Identify which cell holds the provided text, then report its (x, y) central coordinate. 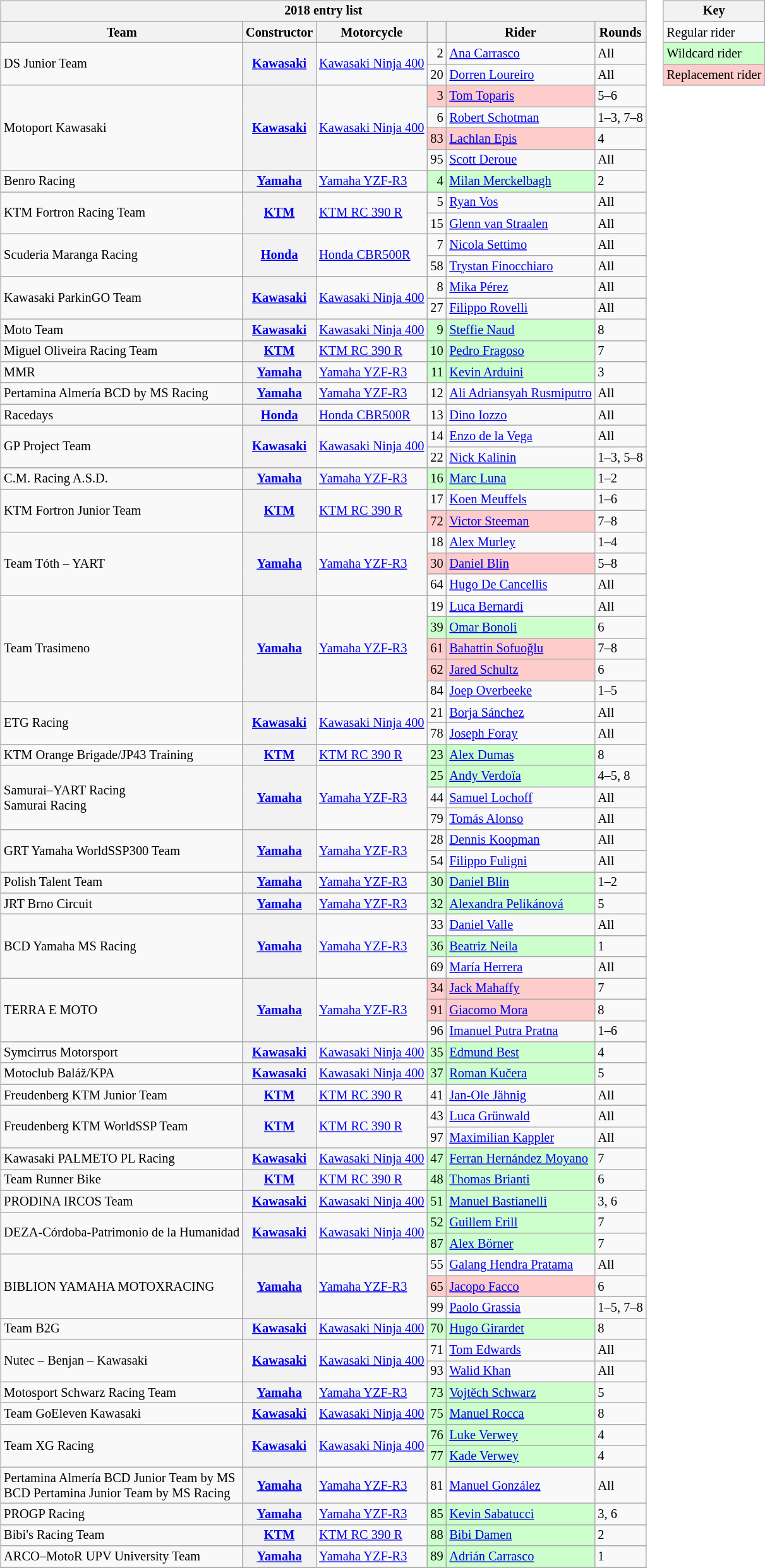
35 (437, 1053)
83 (437, 139)
Guillem Erill (521, 1223)
52 (437, 1223)
Omar Bonoli (521, 628)
Kade Verwey (521, 1456)
Freudenberg KTM Junior Team (121, 1095)
Hugo Girardet (521, 1329)
Hugo De Cancellis (521, 585)
11 (437, 373)
Vojtěch Schwarz (521, 1392)
27 (437, 309)
Filippo Rovelli (521, 309)
1–4 (620, 542)
99 (437, 1308)
Samurai–YART RacingSamurai Racing (121, 797)
Maximilian Kappler (521, 1137)
Freudenberg KTM WorldSSP Team (121, 1127)
Team GoEleven Kawasaki (121, 1414)
76 (437, 1435)
97 (437, 1137)
21 (437, 712)
Filippo Fuligni (521, 861)
36 (437, 947)
Miguel Oliveira Racing Team (121, 351)
Jack Mahaffy (521, 989)
71 (437, 1350)
Adrián Carrasco (521, 1557)
Steffie Naud (521, 330)
Kevin Sabatucci (521, 1514)
Dino Iozzo (521, 415)
DEZA-Córdoba-Patrimonio de la Humanidad (121, 1233)
Joep Overbeeke (521, 691)
Galang Hendra Pratama (521, 1265)
14 (437, 436)
Alex Dumas (521, 755)
12 (437, 393)
Motoport Kawasaki (121, 128)
78 (437, 734)
Key (714, 11)
Team (121, 32)
Manuel Rocca (521, 1414)
Victor Steeman (521, 521)
70 (437, 1329)
77 (437, 1456)
Rounds (620, 32)
72 (437, 521)
Roman Kučera (521, 1074)
Racedays (121, 415)
44 (437, 798)
Koen Meuffels (521, 500)
Motorcycle (371, 32)
María Herrera (521, 967)
Symcirrus Motorsport (121, 1053)
62 (437, 670)
28 (437, 840)
Bahattin Sofuoğlu (521, 649)
BIBLION YAMAHA MOTOXRACING (121, 1286)
Nick Kalinin (521, 457)
Manuel González (521, 1485)
Nutec – Benjan – Kawasaki (121, 1360)
48 (437, 1180)
93 (437, 1372)
Ryan Vos (521, 203)
51 (437, 1201)
1–5, 7–8 (620, 1308)
85 (437, 1514)
Dorren Loureiro (521, 75)
39 (437, 628)
47 (437, 1159)
Enzo de la Vega (521, 436)
16 (437, 479)
32 (437, 904)
Alexandra Pelikánová (521, 904)
73 (437, 1392)
84 (437, 691)
C.M. Racing A.S.D. (121, 479)
Edmund Best (521, 1053)
Mika Pérez (521, 287)
17 (437, 500)
75 (437, 1414)
Motosport Schwarz Racing Team (121, 1392)
Nicola Settimo (521, 245)
Joseph Foray (521, 734)
Imanuel Putra Pratna (521, 1031)
Marc Luna (521, 479)
Ana Carrasco (521, 54)
5–6 (620, 96)
Rider (521, 32)
69 (437, 967)
5–8 (620, 564)
Luca Bernardi (521, 606)
Bibi's Racing Team (121, 1535)
Team Trasimeno (121, 649)
Ali Adriansyah Rusmiputro (521, 393)
79 (437, 819)
DS Junior Team (121, 64)
55 (437, 1265)
13 (437, 415)
Robert Schotman (521, 117)
Regular rider (714, 32)
KTM Orange Brigade/JP43 Training (121, 755)
34 (437, 989)
BCD Yamaha MS Racing (121, 946)
Kawasaki PALMETO PL Racing (121, 1159)
Borja Sánchez (521, 712)
Alex Murley (521, 542)
9 (437, 330)
Luca Grünwald (521, 1116)
GP Project Team (121, 447)
25 (437, 776)
Tom Toparis (521, 96)
Daniel Valle (521, 925)
1–5 (620, 691)
Scott Deroue (521, 160)
Luke Verwey (521, 1435)
Motoclub Baláž/KPA (121, 1074)
96 (437, 1031)
91 (437, 1010)
22 (437, 457)
10 (437, 351)
Glenn van Straalen (521, 224)
Team B2G (121, 1329)
Dennis Koopman (521, 840)
Thomas Brianti (521, 1180)
Replacement rider (714, 75)
20 (437, 75)
Jacopo Facco (521, 1286)
Trystan Finocchiaro (521, 266)
89 (437, 1557)
Milan Merckelbagh (521, 181)
KTM Fortron Junior Team (121, 510)
18 (437, 542)
Pertamina Almería BCD by MS Racing (121, 393)
Andy Verdoïa (521, 776)
Team Tóth – YART (121, 563)
87 (437, 1244)
JRT Brno Circuit (121, 904)
PROGP Racing (121, 1514)
81 (437, 1485)
65 (437, 1286)
4–5, 8 (620, 776)
64 (437, 585)
Team Runner Bike (121, 1180)
23 (437, 755)
Team XG Racing (121, 1446)
Lachlan Epis (521, 139)
Manuel Bastianelli (521, 1201)
43 (437, 1116)
Kevin Arduini (521, 373)
2018 entry list (323, 11)
Jared Schultz (521, 670)
KTM Fortron Racing Team (121, 213)
88 (437, 1535)
Wildcard rider (714, 54)
Giacomo Mora (521, 1010)
Benro Racing (121, 181)
Ferran Hernández Moyano (521, 1159)
Bibi Damen (521, 1535)
Scuderia Maranga Racing (121, 255)
GRT Yamaha WorldSSP300 Team (121, 850)
1–3, 7–8 (620, 117)
41 (437, 1095)
Constructor (279, 32)
1–3, 5–8 (620, 457)
Tomás Alonso (521, 819)
Kawasaki ParkinGO Team (121, 298)
61 (437, 649)
58 (437, 266)
Samuel Lochoff (521, 798)
ETG Racing (121, 722)
PRODINA IRCOS Team (121, 1201)
Alex Börner (521, 1244)
ARCO–MotoR UPV University Team (121, 1557)
Jan-Ole Jähnig (521, 1095)
Tom Edwards (521, 1350)
37 (437, 1074)
15 (437, 224)
Beatriz Neila (521, 947)
MMR (121, 373)
33 (437, 925)
Polish Talent Team (121, 883)
TERRA E MOTO (121, 1010)
95 (437, 160)
Pertamina Almería BCD Junior Team by MSBCD Pertamina Junior Team by MS Racing (121, 1485)
54 (437, 861)
Paolo Grassia (521, 1308)
Walid Khan (521, 1372)
19 (437, 606)
Pedro Fragoso (521, 351)
Moto Team (121, 330)
